Return the [X, Y] coordinate for the center point of the cell that contains the specified text.  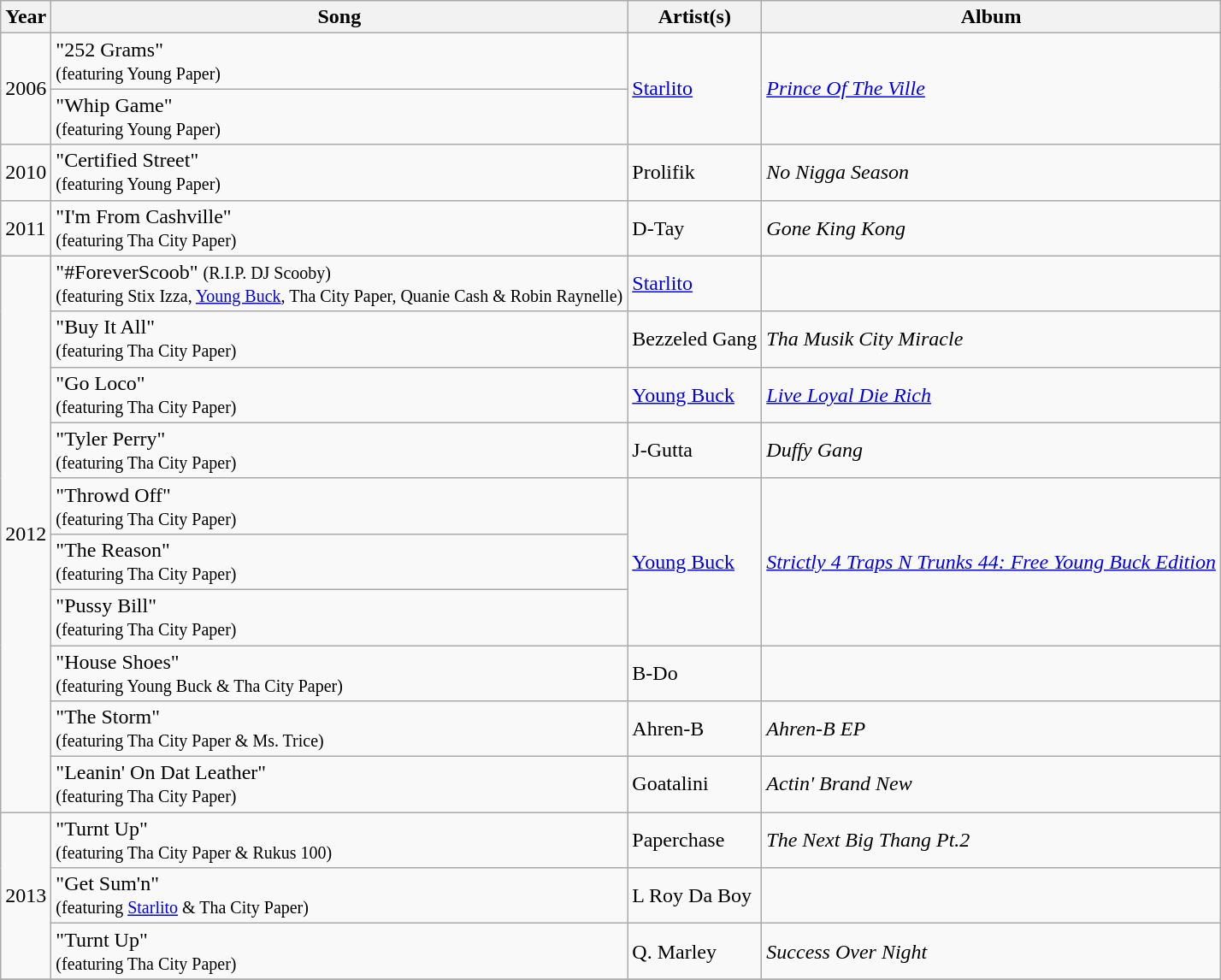
Gone King Kong [992, 227]
"Get Sum'n" (featuring Starlito & Tha City Paper) [339, 896]
2011 [26, 227]
"Leanin' On Dat Leather"(featuring Tha City Paper) [339, 785]
The Next Big Thang Pt.2 [992, 840]
Ahren-B [694, 729]
"Certified Street" (featuring Young Paper) [339, 173]
Live Loyal Die Rich [992, 395]
"The Storm"(featuring Tha City Paper & Ms. Trice) [339, 729]
J-Gutta [694, 450]
2012 [26, 534]
"Tyler Perry"(featuring Tha City Paper) [339, 450]
"The Reason"(featuring Tha City Paper) [339, 561]
"Go Loco"(featuring Tha City Paper) [339, 395]
"Pussy Bill"(featuring Tha City Paper) [339, 617]
B-Do [694, 672]
2006 [26, 89]
"House Shoes"(featuring Young Buck & Tha City Paper) [339, 672]
2010 [26, 173]
Strictly 4 Traps N Trunks 44: Free Young Buck Edition [992, 561]
Success Over Night [992, 951]
D-Tay [694, 227]
2013 [26, 896]
Ahren-B EP [992, 729]
Goatalini [694, 785]
"Turnt Up" (featuring Tha City Paper) [339, 951]
Q. Marley [694, 951]
"#ForeverScoob" (R.I.P. DJ Scooby)(featuring Stix Izza, Young Buck, Tha City Paper, Quanie Cash & Robin Raynelle) [339, 284]
Actin' Brand New [992, 785]
Year [26, 17]
"252 Grams" (featuring Young Paper) [339, 62]
Album [992, 17]
No Nigga Season [992, 173]
L Roy Da Boy [694, 896]
"Throwd Off"(featuring Tha City Paper) [339, 506]
Artist(s) [694, 17]
Tha Musik City Miracle [992, 339]
"I'm From Cashville" (featuring Tha City Paper) [339, 227]
Prince Of The Ville [992, 89]
Duffy Gang [992, 450]
Paperchase [694, 840]
"Turnt Up" (featuring Tha City Paper & Rukus 100) [339, 840]
Song [339, 17]
Prolifik [694, 173]
Bezzeled Gang [694, 339]
"Whip Game" (featuring Young Paper) [339, 116]
"Buy It All"(featuring Tha City Paper) [339, 339]
